Find where the given text appears and provide that cell's center as [X, Y] coordinate. 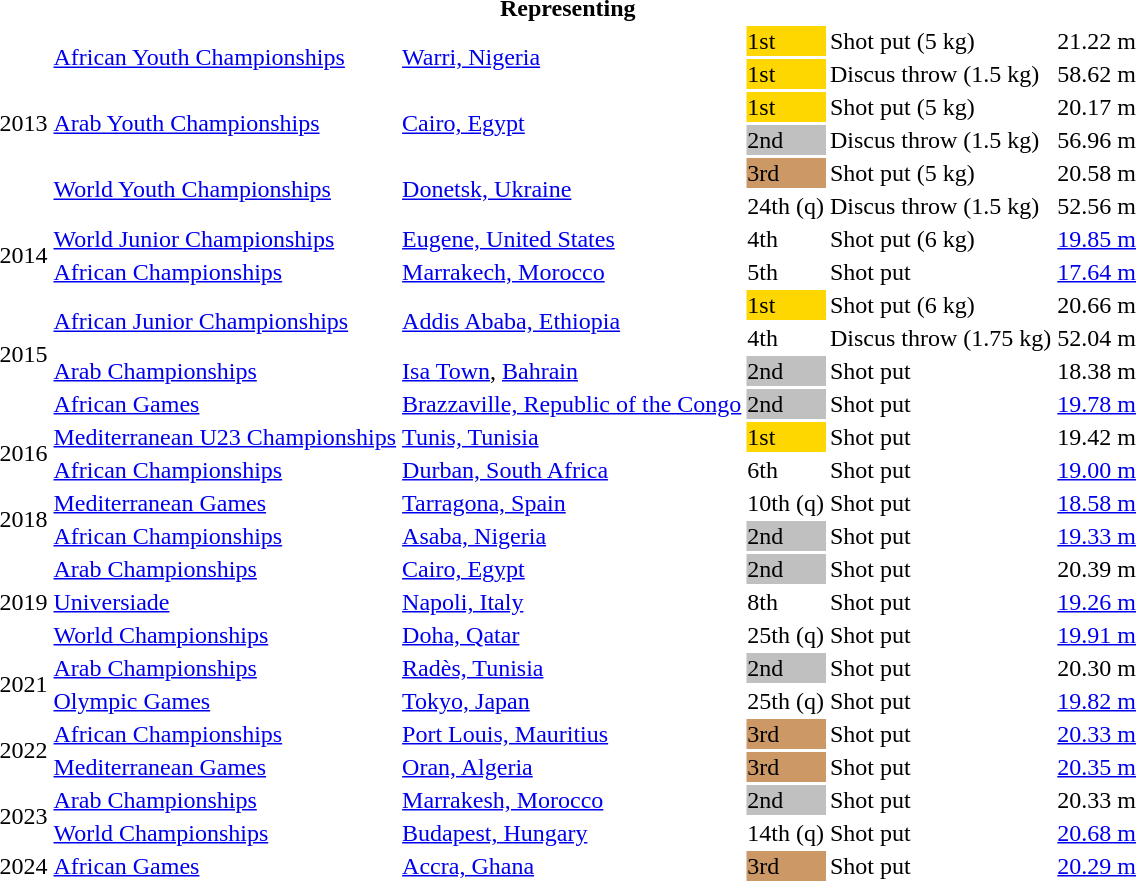
Isa Town, Bahrain [572, 371]
Mediterranean U23 Championships [225, 437]
Arab Youth Championships [225, 124]
Budapest, Hungary [572, 833]
Marrakech, Morocco [572, 272]
Olympic Games [225, 701]
African Junior Championships [225, 322]
Tarragona, Spain [572, 503]
Napoli, Italy [572, 602]
Asaba, Nigeria [572, 536]
Oran, Algeria [572, 767]
Radès, Tunisia [572, 668]
Tokyo, Japan [572, 701]
8th [786, 602]
Port Louis, Mauritius [572, 734]
24th (q) [786, 206]
Universiade [225, 602]
5th [786, 272]
Accra, Ghana [572, 866]
World Youth Championships [225, 190]
Tunis, Tunisia [572, 437]
Warri, Nigeria [572, 58]
Discus throw (1.75 kg) [941, 338]
14th (q) [786, 833]
World Junior Championships [225, 239]
6th [786, 470]
Doha, Qatar [572, 635]
Eugene, United States [572, 239]
Durban, South Africa [572, 470]
Addis Ababa, Ethiopia [572, 322]
African Youth Championships [225, 58]
Donetsk, Ukraine [572, 190]
Brazzaville, Republic of the Congo [572, 404]
Marrakesh, Morocco [572, 800]
10th (q) [786, 503]
